Determine the [X, Y] coordinate at the center of the cell enclosing the given text.  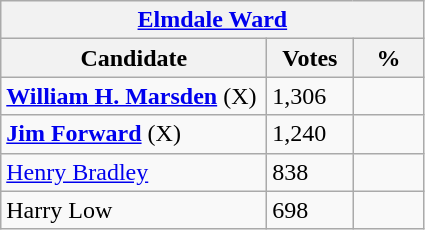
Jim Forward (X) [134, 134]
Candidate [134, 58]
838 [310, 172]
Elmdale Ward [212, 20]
Votes [310, 58]
Henry Bradley [134, 172]
1,306 [310, 96]
Harry Low [134, 210]
% [388, 58]
1,240 [310, 134]
William H. Marsden (X) [134, 96]
698 [310, 210]
